Locate the cell with the specified text and output its (x, y) center coordinate. 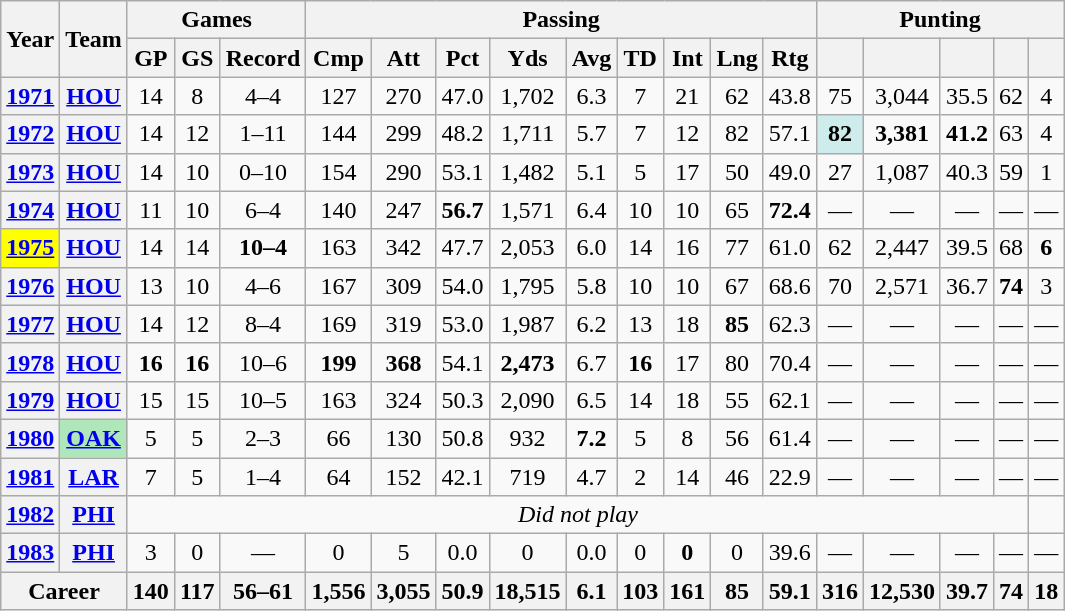
41.2 (966, 134)
56 (737, 438)
39.5 (966, 248)
18,515 (528, 591)
LAR (94, 477)
65 (737, 210)
Pct (462, 58)
12,530 (902, 591)
1982 (30, 515)
Passing (561, 20)
5.8 (592, 286)
1977 (30, 324)
3,055 (404, 591)
57.1 (790, 134)
2,571 (902, 286)
0–10 (263, 172)
1,556 (338, 591)
TD (640, 58)
GS (197, 58)
Rtg (790, 58)
36.7 (966, 286)
11 (150, 210)
1980 (30, 438)
1972 (30, 134)
932 (528, 438)
63 (1012, 134)
1974 (30, 210)
316 (840, 591)
55 (737, 400)
4–4 (263, 96)
62.3 (790, 324)
62.1 (790, 400)
1983 (30, 553)
1975 (30, 248)
Games (216, 20)
Record (263, 58)
47.7 (462, 248)
75 (840, 96)
50.3 (462, 400)
6.0 (592, 248)
6 (1046, 248)
4.7 (592, 477)
1971 (30, 96)
1,711 (528, 134)
161 (688, 591)
Team (94, 39)
6.1 (592, 591)
43.8 (790, 96)
GP (150, 58)
6.3 (592, 96)
290 (404, 172)
6.2 (592, 324)
324 (404, 400)
21 (688, 96)
1976 (30, 286)
Punting (940, 20)
61.0 (790, 248)
50 (737, 172)
68.6 (790, 286)
3,044 (902, 96)
2,090 (528, 400)
2 (640, 477)
5.7 (592, 134)
6.4 (592, 210)
1,087 (902, 172)
1,571 (528, 210)
1973 (30, 172)
1–11 (263, 134)
53.1 (462, 172)
144 (338, 134)
47.0 (462, 96)
Att (404, 58)
OAK (94, 438)
1978 (30, 362)
Career (64, 591)
2,053 (528, 248)
2,447 (902, 248)
1979 (30, 400)
169 (338, 324)
5.1 (592, 172)
77 (737, 248)
72.4 (790, 210)
1 (1046, 172)
50.8 (462, 438)
103 (640, 591)
Cmp (338, 58)
2,473 (528, 362)
127 (338, 96)
1,482 (528, 172)
Int (688, 58)
1–4 (263, 477)
10–5 (263, 400)
270 (404, 96)
299 (404, 134)
1981 (30, 477)
1,987 (528, 324)
66 (338, 438)
67 (737, 286)
56.7 (462, 210)
7.2 (592, 438)
8–4 (263, 324)
117 (197, 591)
130 (404, 438)
Did not play (578, 515)
Avg (592, 58)
70.4 (790, 362)
70 (840, 286)
6.5 (592, 400)
199 (338, 362)
27 (840, 172)
48.2 (462, 134)
59.1 (790, 591)
54.1 (462, 362)
154 (338, 172)
50.9 (462, 591)
247 (404, 210)
Yds (528, 58)
64 (338, 477)
342 (404, 248)
59 (1012, 172)
80 (737, 362)
719 (528, 477)
22.9 (790, 477)
Year (30, 39)
1,795 (528, 286)
61.4 (790, 438)
368 (404, 362)
10–6 (263, 362)
2–3 (263, 438)
167 (338, 286)
Lng (737, 58)
152 (404, 477)
10–4 (263, 248)
39.7 (966, 591)
68 (1012, 248)
309 (404, 286)
3,381 (902, 134)
56–61 (263, 591)
49.0 (790, 172)
4–6 (263, 286)
35.5 (966, 96)
53.0 (462, 324)
6–4 (263, 210)
6.7 (592, 362)
1,702 (528, 96)
46 (737, 477)
54.0 (462, 286)
39.6 (790, 553)
42.1 (462, 477)
319 (404, 324)
40.3 (966, 172)
